Output the (X, Y) coordinate of the center of the cell containing the given text.  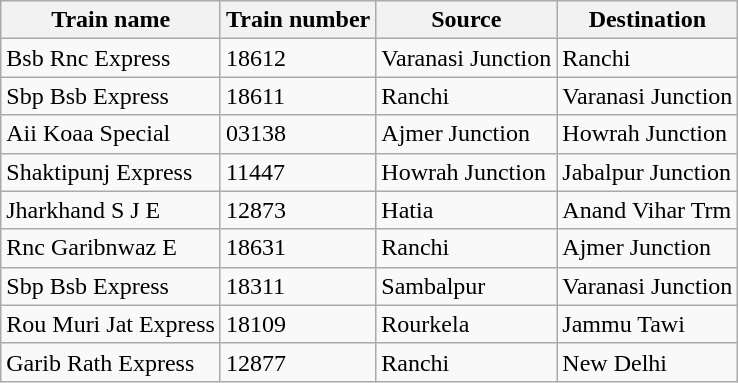
Rou Muri Jat Express (111, 324)
12873 (298, 210)
Jammu Tawi (648, 324)
Shaktipunj Express (111, 172)
18611 (298, 96)
Jabalpur Junction (648, 172)
Anand Vihar Trm (648, 210)
Train number (298, 20)
11447 (298, 172)
18109 (298, 324)
Train name (111, 20)
12877 (298, 362)
Hatia (466, 210)
18612 (298, 58)
Source (466, 20)
Bsb Rnc Express (111, 58)
Sambalpur (466, 286)
18311 (298, 286)
Garib Rath Express (111, 362)
Destination (648, 20)
New Delhi (648, 362)
18631 (298, 248)
03138 (298, 134)
Rourkela (466, 324)
Jharkhand S J E (111, 210)
Rnc Garibnwaz E (111, 248)
Aii Koaa Special (111, 134)
